Output the [x, y] coordinate of the center of the cell containing the given text.  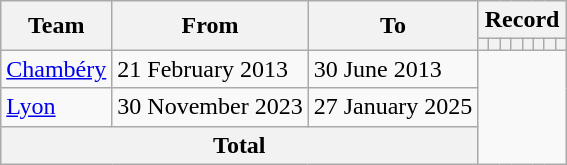
Team [56, 26]
30 November 2023 [210, 107]
Record [522, 20]
From [210, 26]
Chambéry [56, 69]
Total [240, 145]
To [393, 26]
30 June 2013 [393, 69]
21 February 2013 [210, 69]
27 January 2025 [393, 107]
Lyon [56, 107]
